Determine the (x, y) coordinate at the center of the cell enclosing the given text.  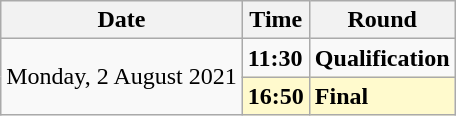
Round (382, 20)
16:50 (276, 96)
Qualification (382, 58)
Final (382, 96)
Date (122, 20)
11:30 (276, 58)
Monday, 2 August 2021 (122, 77)
Time (276, 20)
